Provide the (x, y) coordinate of the cell's center where the given text is located.  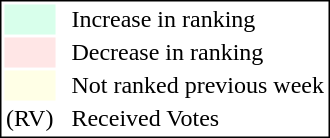
Increase in ranking (198, 19)
(RV) (29, 119)
Decrease in ranking (198, 53)
Received Votes (198, 119)
Not ranked previous week (198, 85)
